Find where the given text appears and provide that cell's center as (X, Y) coordinate. 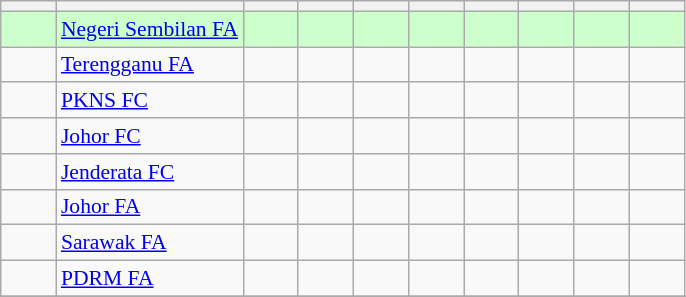
Johor FC (150, 136)
PKNS FC (150, 101)
Johor FA (150, 207)
Jenderata FC (150, 172)
PDRM FA (150, 279)
Negeri Sembilan FA (150, 29)
Terengganu FA (150, 65)
Sarawak FA (150, 243)
